Find where the given text appears and provide that cell's center as (X, Y) coordinate. 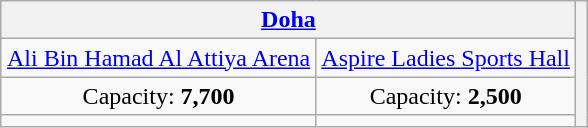
Doha (288, 20)
Ali Bin Hamad Al Attiya Arena (158, 58)
Capacity: 7,700 (158, 96)
Capacity: 2,500 (446, 96)
Aspire Ladies Sports Hall (446, 58)
